From the cell containing the given text, extract its center point as (X, Y) coordinate. 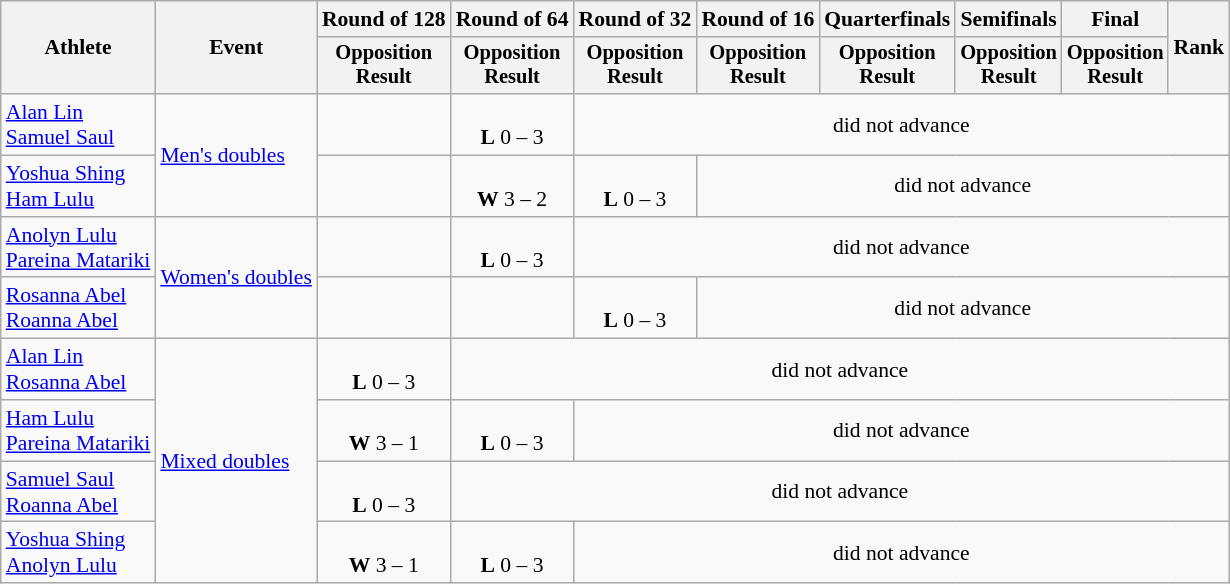
Ham LuluPareina Matariki (78, 430)
Athlete (78, 48)
Alan LinRosanna Abel (78, 370)
W 3 – 2 (512, 186)
Round of 128 (384, 19)
Quarterfinals (887, 19)
Final (1116, 19)
Yoshua ShingAnolyn Lulu (78, 552)
Round of 16 (758, 19)
Samuel SaulRoanna Abel (78, 492)
Round of 32 (634, 19)
Alan LinSamuel Saul (78, 124)
Women's doubles (236, 278)
Anolyn LuluPareina Matariki (78, 248)
Event (236, 48)
Round of 64 (512, 19)
Semifinals (1008, 19)
Mixed doubles (236, 461)
Yoshua ShingHam Lulu (78, 186)
Men's doubles (236, 155)
Rank (1198, 48)
Rosanna AbelRoanna Abel (78, 308)
